Detect which cell encompasses the target text, then output its (X, Y) center coordinate. 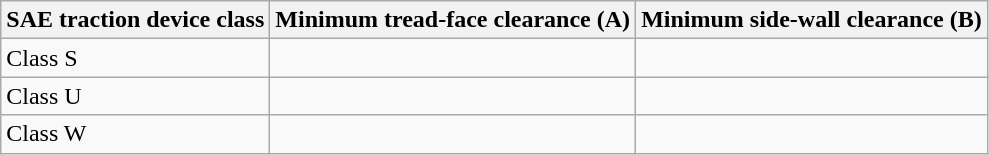
SAE traction device class (136, 20)
Minimum side-wall clearance (B) (812, 20)
Class W (136, 134)
Class S (136, 58)
Minimum tread-face clearance (A) (453, 20)
Class U (136, 96)
